Extract the [x, y] coordinate from the center of the cell holding the provided text.  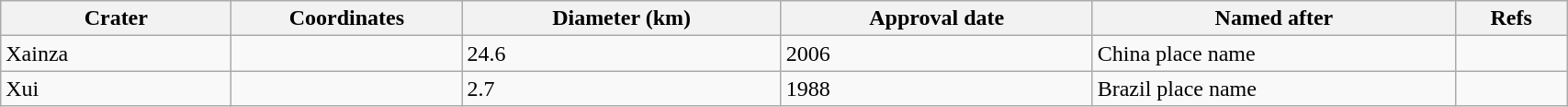
Xui [116, 89]
1988 [937, 89]
Approval date [937, 18]
Diameter (km) [621, 18]
Crater [116, 18]
Named after [1273, 18]
2006 [937, 53]
Coordinates [347, 18]
China place name [1273, 53]
Xainza [116, 53]
Brazil place name [1273, 89]
24.6 [621, 53]
Refs [1512, 18]
2.7 [621, 89]
